Determine the [x, y] coordinate at the center of the cell enclosing the given text.  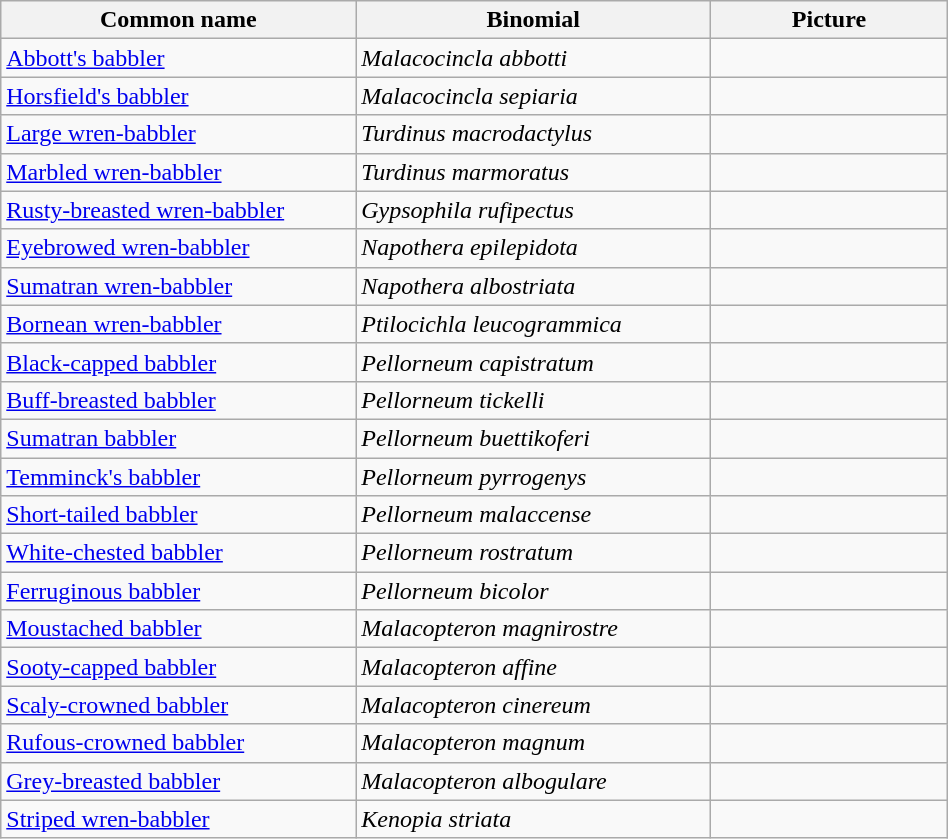
Temminck's babbler [178, 477]
Picture [830, 20]
Pellorneum tickelli [534, 400]
Malacopteron magnirostre [534, 629]
Large wren-babbler [178, 134]
Rufous-crowned babbler [178, 743]
Pellorneum capistratum [534, 362]
Striped wren-babbler [178, 819]
Turdinus macrodactylus [534, 134]
Sumatran wren-babbler [178, 286]
Turdinus marmoratus [534, 172]
Pellorneum pyrrogenys [534, 477]
Moustached babbler [178, 629]
Sooty-capped babbler [178, 667]
Ptilocichla leucogrammica [534, 324]
Pellorneum bicolor [534, 591]
Eyebrowed wren-babbler [178, 248]
Sumatran babbler [178, 438]
Malacopteron affine [534, 667]
Napothera epilepidota [534, 248]
Malacopteron cinereum [534, 705]
Abbott's babbler [178, 58]
Pellorneum rostratum [534, 553]
Napothera albostriata [534, 286]
Grey-breasted babbler [178, 781]
Short-tailed babbler [178, 515]
Ferruginous babbler [178, 591]
Binomial [534, 20]
Rusty-breasted wren-babbler [178, 210]
Horsfield's babbler [178, 96]
Common name [178, 20]
Scaly-crowned babbler [178, 705]
Malacopteron albogulare [534, 781]
Malacopteron magnum [534, 743]
Black-capped babbler [178, 362]
Marbled wren-babbler [178, 172]
Bornean wren-babbler [178, 324]
Buff-breasted babbler [178, 400]
Pellorneum buettikoferi [534, 438]
White-chested babbler [178, 553]
Kenopia striata [534, 819]
Malacocincla sepiaria [534, 96]
Malacocincla abbotti [534, 58]
Gypsophila rufipectus [534, 210]
Pellorneum malaccense [534, 515]
